Detect which cell encompasses the target text, then output its (x, y) center coordinate. 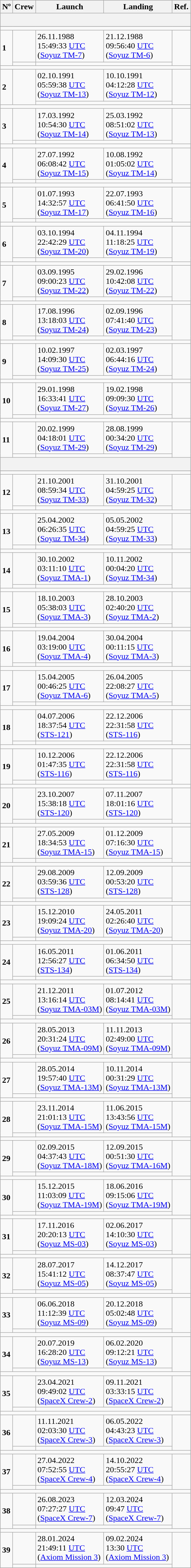
07.11.200718:01:16 UTC(STS-120) (138, 804)
28.05.201419:57:40 UTC(Soyuz TMA-13M) (70, 1078)
02.09.199607:41:40 UTC(Soyuz TM-23) (138, 320)
24 (7, 962)
37 (7, 1472)
09.02.202413:30 UTC(Axiom Mission 3) (138, 1548)
20.07.201916:28:20 UTC(Soyuz MS-13) (70, 1352)
25.03.199208:51:02 UTC(Soyuz TM-13) (138, 124)
17 (7, 688)
02.06.201714:10:30 UTC(Soyuz MS-03) (138, 1235)
14 (7, 570)
38 (7, 1511)
04.07.200618:37:54 UTC(STS-121) (70, 725)
10.11.200200:04:20 UTC(Soyuz TM-34) (138, 568)
28.10.200302:40:20 UTC(Soyuz TMA-2) (138, 608)
01.07.199314:32:57 UTC(Soyuz TM-17) (70, 203)
10.11.201400:31:29 UTC(Soyuz TMA-13M) (138, 1078)
31 (7, 1237)
27.05.200918:34:53 UTC(Soyuz TMA-15) (70, 843)
06.02.202009:12:21 UTC(Soyuz MS-13) (138, 1352)
Launch (70, 7)
28 (7, 1119)
12.09.201500:51:30 UTC(Soyuz TMA-16M) (138, 1156)
11.06.201513:43:56 UTC(Soyuz TMA-15M) (138, 1117)
29.08.200903:59:36 UTC(STS-128) (70, 882)
12.03.202409:47 UTC(SpaceX Crew-7) (138, 1509)
33 (7, 1315)
09.11.202103:33:15 UTC(SpaceX Crew-2) (138, 1391)
19 (7, 766)
06.05.202204:43:23 UTC(SpaceX Crew-3) (138, 1431)
30.10.200203:11:10 UTC(Soyuz TMA-1) (70, 568)
Ref. (181, 7)
01.06.201106:34:50 UTC(STS-134) (138, 960)
18.06.201609:15:06 UTC(Soyuz TMA-19M) (138, 1195)
15.12.201019:09:24 UTC(Soyuz TMA-20) (70, 921)
20 (7, 806)
2 (7, 87)
31.10.200104:59:25 UTC(Soyuz TM-32) (138, 490)
28.05.201320:31:24 UTC(Soyuz TMA-09M) (70, 1039)
10.02.199714:09:30 UTC(Soyuz TM-25) (70, 359)
17.11.201620:20:13 UTC(Soyuz MS-03) (70, 1235)
15 (7, 609)
25.04.200206:26:35 UTC(Soyuz TM-34) (70, 529)
27 (7, 1080)
05.05.200204:59:25 UTC(Soyuz TM-33) (138, 529)
03.09.199509:00:23 UTC(Soyuz TM-22) (70, 281)
5 (7, 205)
17.03.199210:54:30 UTC(Soyuz TM-14) (70, 124)
26.11.198815:49:33 UTC(Soyuz TM-7) (70, 46)
26.08.202307:27:27 UTC(SpaceX Crew-7) (70, 1509)
21.12.201113:16:14 UTC(Soyuz TMA-03M) (70, 999)
23.10.200715:38:18 UTC(STS-120) (70, 804)
34 (7, 1354)
11 (7, 440)
7 (7, 283)
11.11.202102:03:30 UTC(SpaceX Crew-3) (70, 1431)
15.12.201511:03:09 UTC(Soyuz TMA-19M) (70, 1195)
3 (7, 126)
22 (7, 884)
26.04.200522:08:27 UTC(Soyuz TMA-5) (138, 686)
16.05.201112:56:27 UTC(STS-134) (70, 960)
14.10.202220:55:27 UTC(SpaceX Crew-4) (138, 1470)
9 (7, 361)
28.01.202421:49:11 UTC(Axiom Mission 3) (70, 1548)
24.05.201102:26:40 UTC(Soyuz TMA-20) (138, 921)
8 (7, 322)
29.02.199610:42:08 UTC(Soyuz TM-22) (138, 281)
Nº (7, 7)
25 (7, 1001)
1 (7, 48)
6 (7, 244)
12 (7, 492)
02.09.201504:37:43 UTC(Soyuz TMA-18M) (70, 1156)
21 (7, 845)
11.11.201302:49:00 UTC(Soyuz TMA-09M) (138, 1039)
28.08.199900:34:20 UTC(Soyuz TM-29) (138, 438)
27.07.199206:08:42 UTC(Soyuz TM-15) (70, 163)
02.03.199706:44:16 UTC(Soyuz TM-24) (138, 359)
26 (7, 1041)
14.12.201708:37:47 UTC(Soyuz MS-05) (138, 1274)
36 (7, 1432)
Crew (24, 7)
04.11.199411:18:25 UTC(Soyuz TM-19) (138, 242)
01.12.200907:16:30 UTC(Soyuz TMA-15) (138, 843)
4 (7, 165)
29.01.199816:33:41 UTC(Soyuz TM-27) (70, 399)
19.04.200403:19:00 UTC(Soyuz TMA-4) (70, 647)
03.10.199422:42:29 UTC(Soyuz TM-20) (70, 242)
30 (7, 1197)
Landing (138, 7)
15.04.200500:46:25 UTC(Soyuz TMA-6) (70, 686)
06.06.201811:12:39 UTC(Soyuz MS-09) (70, 1313)
23.04.202109:49:02 UTC(SpaceX Crew-2) (70, 1391)
10.10.199104:12:28 UTC(Soyuz TM-12) (138, 85)
20.12.201805:02:48 UTC(Soyuz MS-09) (138, 1313)
22.07.199306:41:50 UTC(Soyuz TM-16) (138, 203)
18 (7, 727)
18.10.200305:38:03 UTC(Soyuz TMA-3) (70, 608)
20.02.199904:18:01 UTC(Soyuz TM-29) (70, 438)
10.08.199201:05:02 UTC(Soyuz TM-14) (138, 163)
39 (7, 1550)
21.10.200108:59:34 UTC(Soyuz TM-33) (70, 490)
30.04.200400:11:15 UTC(Soyuz TMA-3) (138, 647)
19.02.199809:09:30 UTC(Soyuz TM-26) (138, 399)
01.07.201208:14:41 UTC(Soyuz TMA-03M) (138, 999)
17.08.199613:18:03 UTC(Soyuz TM-24) (70, 320)
21.12.198809:56:40 UTC(Soyuz TM-6) (138, 46)
28.07.201715:41:12 UTC(Soyuz MS-05) (70, 1274)
16 (7, 649)
02.10.199105:59:38 UTC(Soyuz TM-13) (70, 85)
23.11.201421:01:13 UTC(Soyuz TMA-15M) (70, 1117)
10.12.200601:47:35 UTC(STS-116) (70, 764)
32 (7, 1276)
27.04.202207:52:55 UTC(SpaceX Crew-4) (70, 1470)
29 (7, 1158)
23 (7, 923)
10 (7, 401)
13 (7, 531)
12.09.200900:53:20 UTC(STS-128) (138, 882)
35 (7, 1393)
